Locate the cell with the specified text and output its (X, Y) center coordinate. 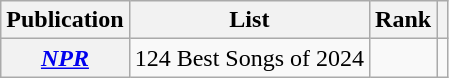
Rank (404, 20)
Publication (65, 20)
List (249, 20)
124 Best Songs of 2024 (249, 58)
NPR (65, 58)
